Locate the cell with the specified text and output its (X, Y) center coordinate. 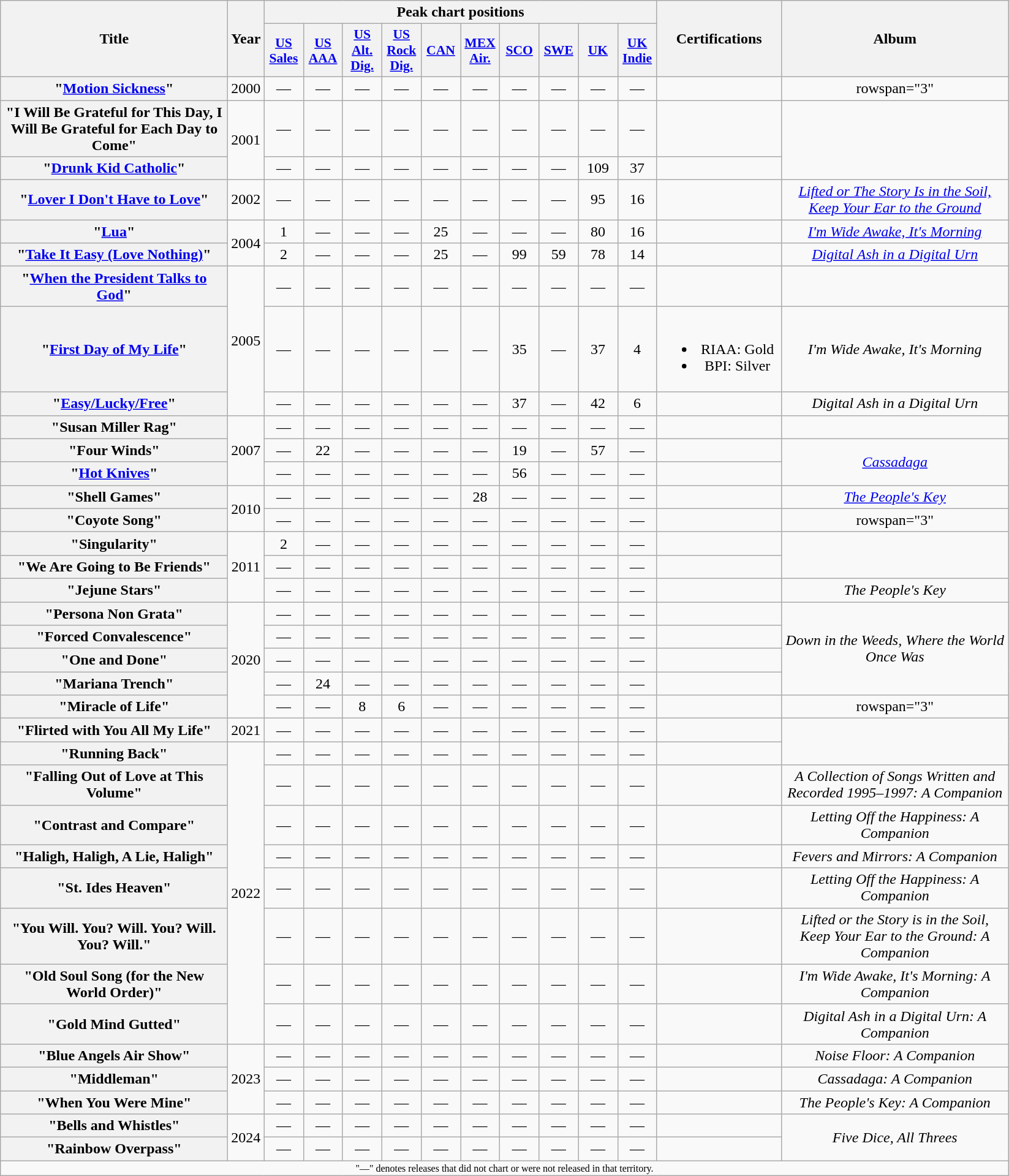
1 (284, 232)
8 (362, 707)
"Shell Games" (114, 497)
2024 (246, 1137)
"—" denotes releases that did not chart or were not released in that territory. (505, 1168)
2010 (246, 508)
Lifted or the Story is in the Soil, Keep Your Ear to the Ground: A Companion (894, 936)
22 (323, 450)
2020 (246, 660)
"Persona Non Grata" (114, 613)
"Drunk Kid Catholic" (114, 168)
"When the President Talks to God" (114, 287)
35 (520, 349)
"When You Were Mine" (114, 1102)
Year (246, 39)
Lifted or The Story Is in the Soil, Keep Your Ear to the Ground (894, 200)
14 (637, 255)
"We Are Going to Be Friends" (114, 567)
4 (637, 349)
Noise Floor: A Companion (894, 1055)
2001 (246, 140)
I'm Wide Awake, It's Morning: A Companion (894, 984)
80 (598, 232)
99 (520, 255)
"Gold Mind Gutted" (114, 1024)
USRockDig. (401, 50)
56 (520, 473)
RIAA: GoldBPI: Silver (719, 349)
"You Will. You? Will. You? Will. You? Will." (114, 936)
"Haligh, Haligh, A Lie, Haligh" (114, 856)
28 (480, 497)
"Singularity" (114, 543)
"Falling Out of Love at This Volume" (114, 785)
"Old Soul Song (for the New World Order)" (114, 984)
"Four Winds" (114, 450)
USAAA (323, 50)
95 (598, 200)
"Forced Convalescence" (114, 637)
Five Dice, All Threes (894, 1137)
A Collection of Songs Written and Recorded 1995–1997: A Companion (894, 785)
"Contrast and Compare" (114, 824)
2002 (246, 200)
2023 (246, 1079)
USAlt.Dig. (362, 50)
SCO (520, 50)
2000 (246, 88)
Digital Ash in a Digital Urn: A Companion (894, 1024)
"Lua" (114, 232)
"Lover I Don't Have to Love" (114, 200)
UK (598, 50)
"First Day of My Life" (114, 349)
"Susan Miller Rag" (114, 427)
2022 (246, 893)
"Easy/Lucky/Free" (114, 404)
42 (598, 404)
2004 (246, 243)
Certifications (719, 39)
109 (598, 168)
"Bells and Whistles" (114, 1126)
Album (894, 39)
USSales (284, 50)
Fevers and Mirrors: A Companion (894, 856)
UKIndie (637, 50)
"St. Ides Heaven" (114, 888)
"Middleman" (114, 1079)
2007 (246, 450)
Cassadaga (894, 462)
2021 (246, 730)
"One and Done" (114, 660)
CAN (440, 50)
"Mariana Trench" (114, 684)
Title (114, 39)
57 (598, 450)
2011 (246, 567)
"Running Back" (114, 753)
"Rainbow Overpass" (114, 1149)
Peak chart positions (461, 12)
24 (323, 684)
"Jejune Stars" (114, 590)
The People's Key: A Companion (894, 1102)
19 (520, 450)
59 (559, 255)
"I Will Be Grateful for This Day, I Will Be Grateful for Each Day to Come" (114, 129)
2005 (246, 341)
"Flirted with You All My Life" (114, 730)
Cassadaga: A Companion (894, 1079)
"Motion Sickness" (114, 88)
78 (598, 255)
"Hot Knives" (114, 473)
Down in the Weeds, Where the World Once Was (894, 648)
"Miracle of Life" (114, 707)
"Blue Angels Air Show" (114, 1055)
"Take It Easy (Love Nothing)" (114, 255)
"Coyote Song" (114, 520)
SWE (559, 50)
MEXAir. (480, 50)
